Provide the (x, y) coordinate of the cell's center where the given text is located.  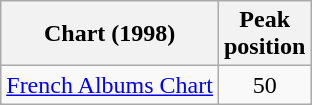
French Albums Chart (110, 85)
Chart (1998) (110, 34)
Peakposition (264, 34)
50 (264, 85)
